For the text-containing cell, return its midpoint in (X, Y) coordinate format. 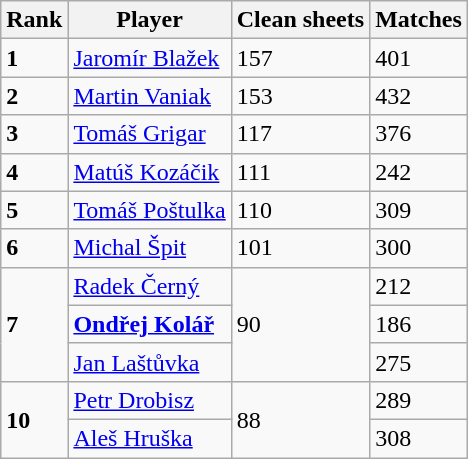
4 (34, 172)
5 (34, 210)
300 (419, 248)
7 (34, 324)
88 (300, 419)
Radek Černý (150, 286)
Clean sheets (300, 20)
157 (300, 58)
Michal Špit (150, 248)
Tomáš Poštulka (150, 210)
432 (419, 96)
110 (300, 210)
242 (419, 172)
289 (419, 400)
308 (419, 438)
186 (419, 324)
101 (300, 248)
Jaromír Blažek (150, 58)
275 (419, 362)
2 (34, 96)
Tomáš Grigar (150, 134)
Martin Vaniak (150, 96)
10 (34, 419)
401 (419, 58)
90 (300, 324)
6 (34, 248)
Jan Laštůvka (150, 362)
Rank (34, 20)
Aleš Hruška (150, 438)
153 (300, 96)
309 (419, 210)
Ondřej Kolář (150, 324)
1 (34, 58)
Petr Drobisz (150, 400)
376 (419, 134)
212 (419, 286)
111 (300, 172)
Matches (419, 20)
3 (34, 134)
Player (150, 20)
117 (300, 134)
Matúš Kozáčik (150, 172)
